Locate the cell with the specified text and output its [X, Y] center coordinate. 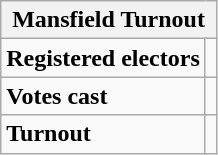
Registered electors [104, 58]
Votes cast [104, 96]
Mansfield Turnout [109, 20]
Turnout [104, 134]
